Capture the cell that displays the provided text and extract its (x, y) central coordinate. 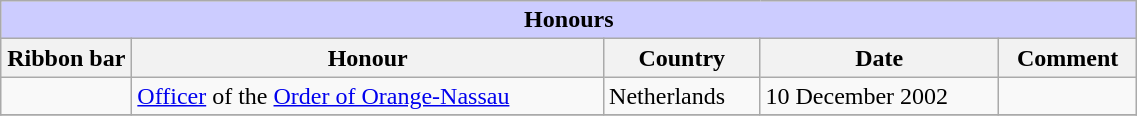
Ribbon bar (66, 58)
Netherlands (682, 96)
Honour (368, 58)
Officer of the Order of Orange-Nassau (368, 96)
Honours (569, 20)
10 December 2002 (879, 96)
Comment (1067, 58)
Date (879, 58)
Country (682, 58)
